Search for the cell housing the specified text and yield its [x, y] center coordinate. 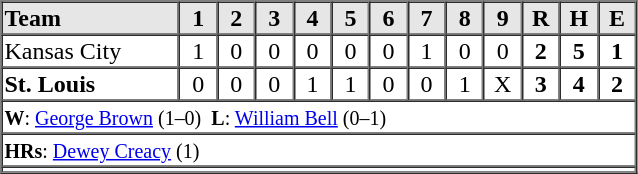
R [541, 18]
Team [91, 18]
X [503, 84]
St. Louis [91, 84]
HRs: Dewey Creacy (1) [319, 150]
W: George Brown (1–0) L: William Bell (0–1) [319, 116]
9 [503, 18]
Kansas City [91, 50]
H [579, 18]
8 [465, 18]
E [617, 18]
6 [388, 18]
7 [427, 18]
